Identify which cell holds the provided text, then report its [x, y] central coordinate. 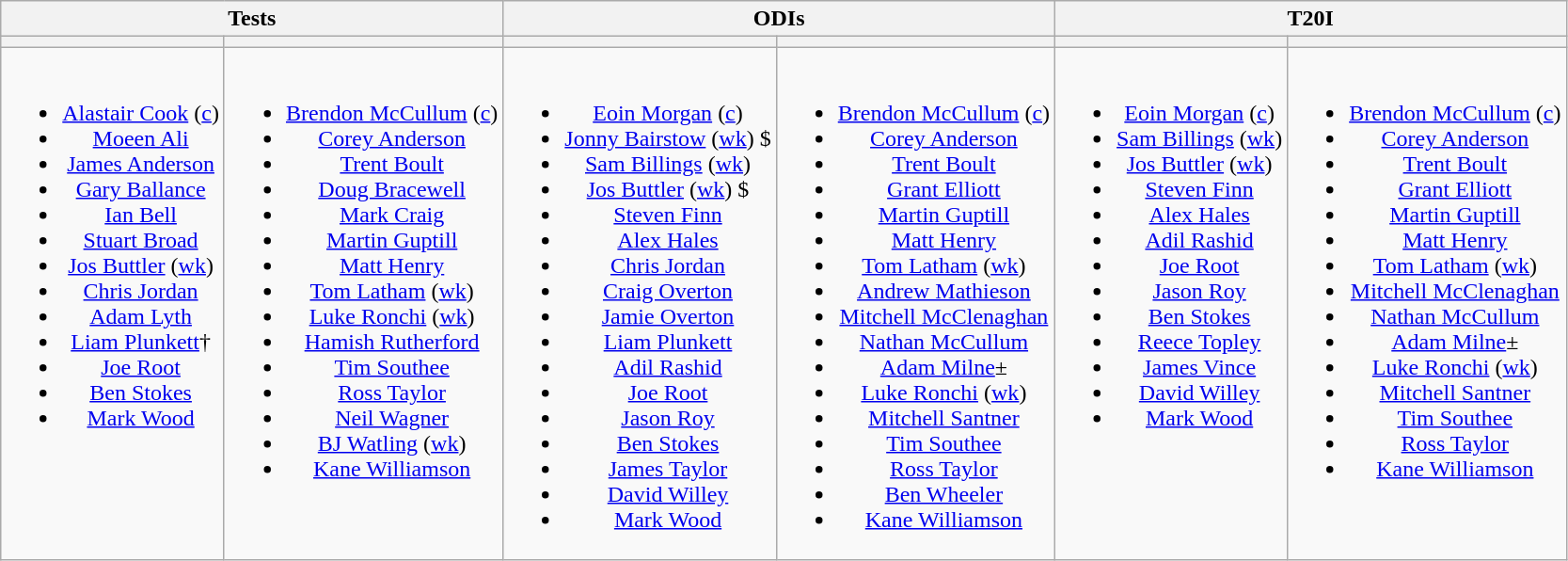
Tests [252, 19]
ODIs [779, 19]
T20I [1311, 19]
